Search for the cell housing the specified text and yield its (X, Y) center coordinate. 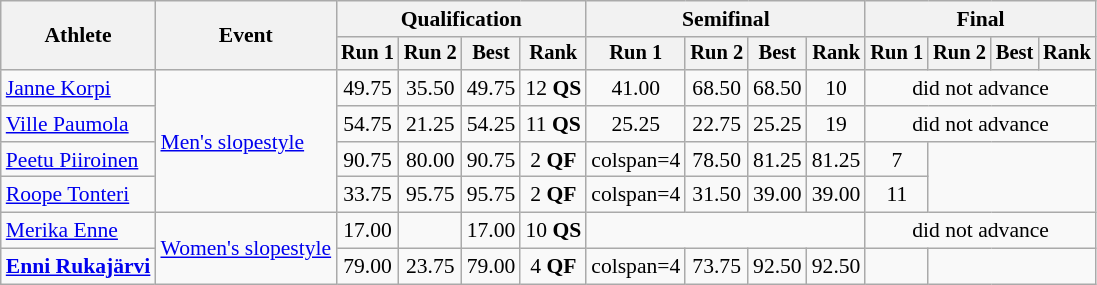
12 QS (553, 88)
4 QF (553, 267)
10 QS (553, 231)
33.75 (368, 195)
Athlete (78, 36)
Peetu Piiroinen (78, 160)
Roope Tonteri (78, 195)
10 (836, 88)
73.75 (716, 267)
Janne Korpi (78, 88)
11 (896, 195)
21.25 (430, 124)
80.00 (430, 160)
Ville Paumola (78, 124)
23.75 (430, 267)
Men's slopestyle (246, 141)
Merika Enne (78, 231)
78.50 (716, 160)
Event (246, 36)
Women's slopestyle (246, 248)
11 QS (553, 124)
41.00 (636, 88)
54.25 (492, 124)
Semifinal (726, 19)
Final (980, 19)
35.50 (430, 88)
Qualification (461, 19)
54.75 (368, 124)
Enni Rukajärvi (78, 267)
22.75 (716, 124)
7 (896, 160)
19 (836, 124)
31.50 (716, 195)
